Output the [X, Y] coordinate of the center of the cell containing the given text.  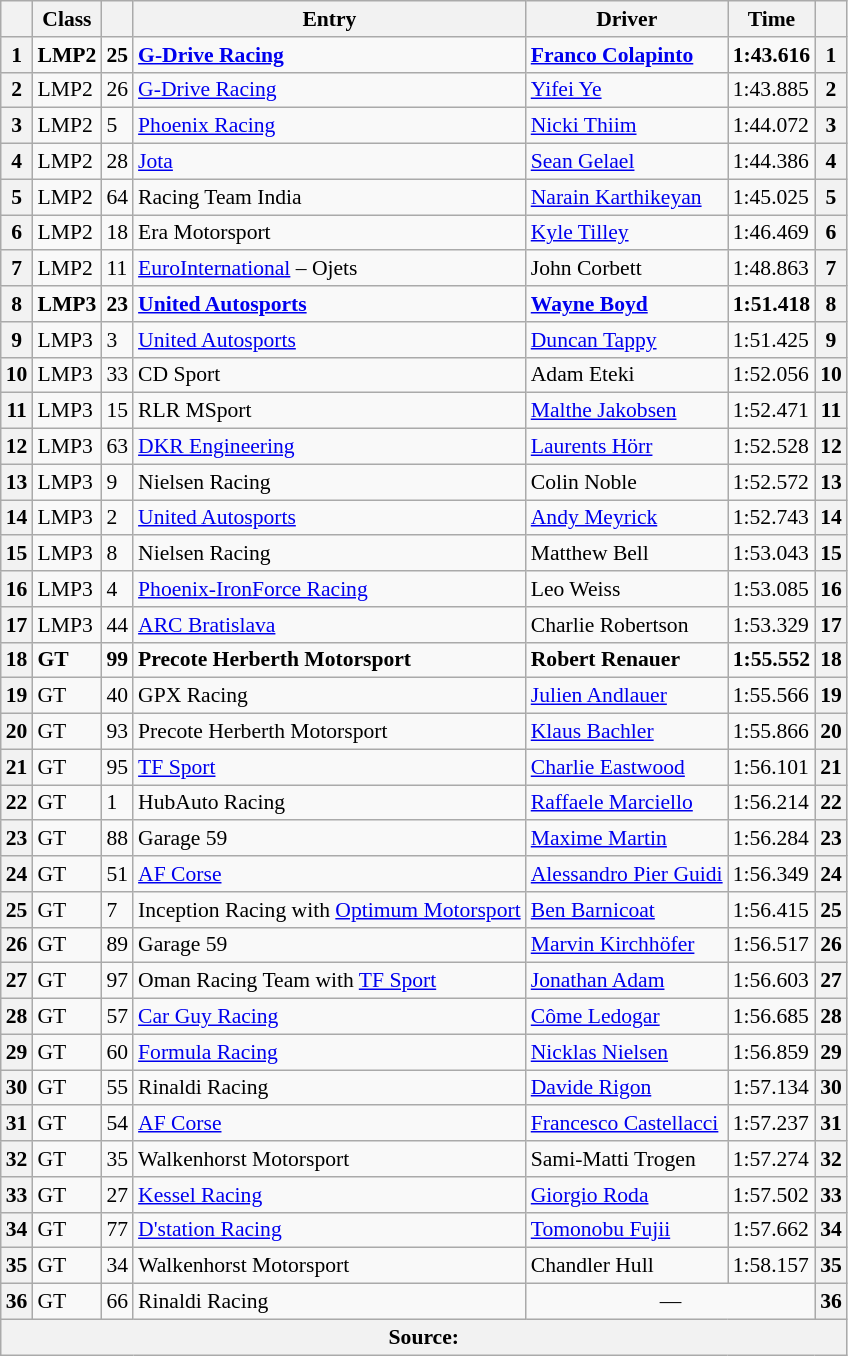
1:56.101 [772, 767]
1:45.025 [772, 197]
88 [117, 839]
Car Guy Racing [330, 1017]
Klaus Bachler [627, 732]
97 [117, 981]
1:52.743 [772, 518]
57 [117, 1017]
Chandler Hull [627, 1266]
1:56.415 [772, 910]
55 [117, 1088]
Jonathan Adam [627, 981]
51 [117, 874]
40 [117, 696]
Kyle Tilley [627, 233]
1:52.056 [772, 375]
Formula Racing [330, 1052]
Source: [424, 1337]
Robert Renauer [627, 660]
1:56.284 [772, 839]
1:56.517 [772, 945]
63 [117, 447]
1:44.072 [772, 126]
Oman Racing Team with TF Sport [330, 981]
RLR MSport [330, 411]
EuroInternational – Ojets [330, 269]
D'station Racing [330, 1230]
Malthe Jakobsen [627, 411]
64 [117, 197]
1:56.349 [772, 874]
1:58.157 [772, 1266]
93 [117, 732]
Narain Karthikeyan [627, 197]
Marvin Kirchhöfer [627, 945]
1:57.237 [772, 1124]
1:55.566 [772, 696]
1:55.552 [772, 660]
Adam Eteki [627, 375]
DKR Engineering [330, 447]
Yifei Ye [627, 90]
Raffaele Marciello [627, 803]
1:51.418 [772, 304]
John Corbett [627, 269]
Andy Meyrick [627, 518]
1:57.134 [772, 1088]
Matthew Bell [627, 554]
Inception Racing with Optimum Motorsport [330, 910]
ARC Bratislava [330, 625]
Class [66, 19]
Jota [330, 162]
95 [117, 767]
1:52.572 [772, 482]
Colin Noble [627, 482]
HubAuto Racing [330, 803]
60 [117, 1052]
Nicklas Nielsen [627, 1052]
1:56.603 [772, 981]
1:53.043 [772, 554]
89 [117, 945]
1:57.502 [772, 1195]
1:56.859 [772, 1052]
1:53.085 [772, 589]
99 [117, 660]
1:57.662 [772, 1230]
CD Sport [330, 375]
1:51.425 [772, 340]
Charlie Robertson [627, 625]
Alessandro Pier Guidi [627, 874]
Driver [627, 19]
1:48.863 [772, 269]
Tomonobu Fujii [627, 1230]
1:43.616 [772, 55]
1:56.685 [772, 1017]
Duncan Tappy [627, 340]
Racing Team India [330, 197]
1:55.866 [772, 732]
1:43.885 [772, 90]
1:44.386 [772, 162]
Phoenix-IronForce Racing [330, 589]
Ben Barnicoat [627, 910]
Maxime Martin [627, 839]
Time [772, 19]
Davide Rigon [627, 1088]
Era Motorsport [330, 233]
Wayne Boyd [627, 304]
GPX Racing [330, 696]
Laurents Hörr [627, 447]
1:52.528 [772, 447]
Franco Colapinto [627, 55]
1:52.471 [772, 411]
Entry [330, 19]
Sean Gelael [627, 162]
1:57.274 [772, 1159]
Kessel Racing [330, 1195]
Sami-Matti Trogen [627, 1159]
Nicki Thiim [627, 126]
Charlie Eastwood [627, 767]
1:46.469 [772, 233]
66 [117, 1302]
Leo Weiss [627, 589]
44 [117, 625]
54 [117, 1124]
— [670, 1302]
TF Sport [330, 767]
Julien Andlauer [627, 696]
Giorgio Roda [627, 1195]
1:53.329 [772, 625]
Côme Ledogar [627, 1017]
77 [117, 1230]
1:56.214 [772, 803]
Phoenix Racing [330, 126]
Francesco Castellacci [627, 1124]
